Search for the cell housing the specified text and yield its [x, y] center coordinate. 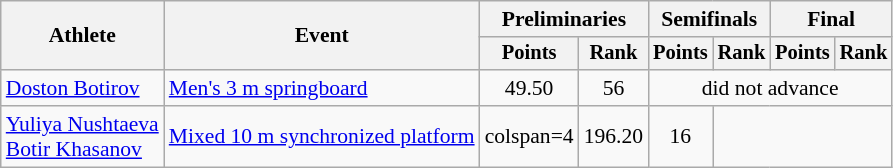
Doston Botirov [82, 88]
did not advance [770, 88]
56 [614, 88]
16 [680, 136]
colspan=4 [530, 136]
Men's 3 m springboard [322, 88]
Final [831, 19]
Event [322, 36]
Athlete [82, 36]
Mixed 10 m synchronized platform [322, 136]
Preliminaries [564, 19]
196.20 [614, 136]
Semifinals [709, 19]
Yuliya NushtaevaBotir Khasanov [82, 136]
49.50 [530, 88]
